Search for the cell housing the specified text and yield its [x, y] center coordinate. 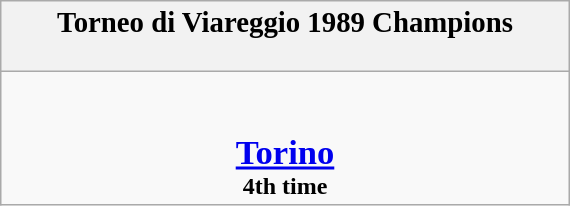
Torino4th time [284, 138]
Torneo di Viareggio 1989 Champions [284, 36]
